From the cell containing the given text, extract its center point as (X, Y) coordinate. 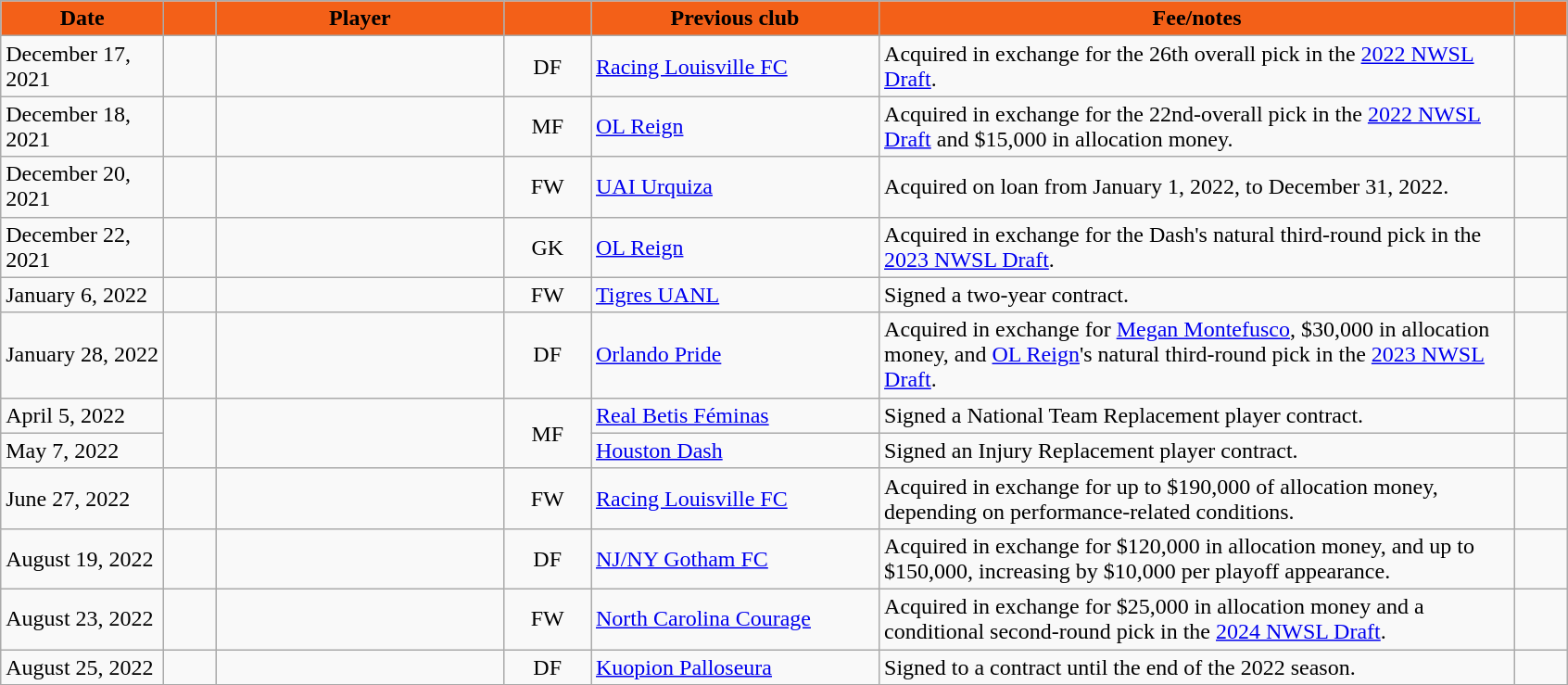
Orlando Pride (736, 355)
UAI Urquiza (736, 187)
January 6, 2022 (82, 295)
August 19, 2022 (82, 558)
August 25, 2022 (82, 666)
April 5, 2022 (82, 415)
Tigres UANL (736, 295)
June 27, 2022 (82, 499)
Kuopion Palloseura (736, 666)
Acquired in exchange for Megan Montefusco, $30,000 in allocation money, and OL Reign's natural third-round pick in the 2023 NWSL Draft. (1197, 355)
December 20, 2021 (82, 187)
Previous club (736, 19)
Date (82, 19)
Player (360, 19)
December 17, 2021 (82, 67)
Acquired in exchange for up to $190,000 of allocation money, depending on performance-related conditions. (1197, 499)
Signed an Injury Replacement player contract. (1197, 450)
Acquired in exchange for the 26th overall pick in the 2022 NWSL Draft. (1197, 67)
May 7, 2022 (82, 450)
Acquired in exchange for the 22nd-overall pick in the 2022 NWSL Draft and $15,000 in allocation money. (1197, 126)
Fee/notes (1197, 19)
Acquired in exchange for the Dash's natural third-round pick in the 2023 NWSL Draft. (1197, 247)
Signed a National Team Replacement player contract. (1197, 415)
Acquired in exchange for $120,000 in allocation money, and up to $150,000, increasing by $10,000 per playoff appearance. (1197, 558)
Acquired in exchange for $25,000 in allocation money and a conditional second-round pick in the 2024 NWSL Draft. (1197, 619)
December 22, 2021 (82, 247)
Acquired on loan from January 1, 2022, to December 31, 2022. (1197, 187)
GK (548, 247)
Houston Dash (736, 450)
Real Betis Féminas (736, 415)
August 23, 2022 (82, 619)
January 28, 2022 (82, 355)
December 18, 2021 (82, 126)
North Carolina Courage (736, 619)
Signed a two-year contract. (1197, 295)
Signed to a contract until the end of the 2022 season. (1197, 666)
NJ/NY Gotham FC (736, 558)
